Output the (X, Y) coordinate of the center of the cell containing the given text.  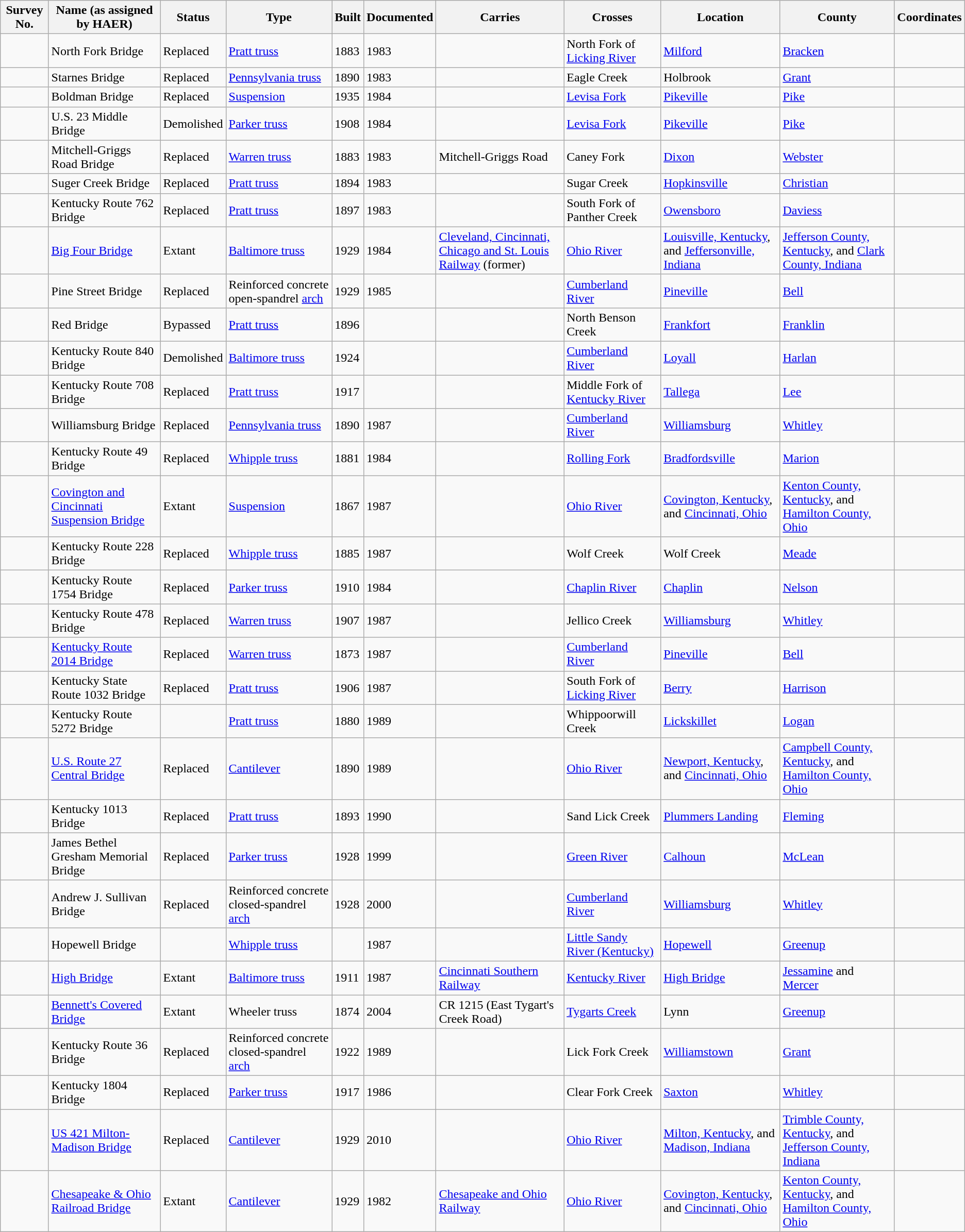
James Bethel Gresham Memorial Bridge (104, 856)
North Benson Creek (612, 325)
Lynn (721, 1011)
Sand Lick Creek (612, 816)
McLean (837, 856)
1894 (348, 183)
Kentucky Route 478 Bridge (104, 620)
Starnes Bridge (104, 77)
Suger Creek Bridge (104, 183)
US 421 Milton-Madison Bridge (104, 1140)
Meade (837, 553)
1873 (348, 654)
Harrison (837, 687)
South Fork of Panther Creek (612, 210)
Dixon (721, 157)
Mitchell-Griggs Road (500, 157)
Harlan (837, 358)
Louisville, Kentucky, and Jeffersonville, Indiana (721, 250)
Crosses (612, 18)
Franklin (837, 325)
1986 (400, 1092)
Webster (837, 157)
Frankfort (721, 325)
Type (279, 18)
Plummers Landing (721, 816)
1874 (348, 1011)
Williamsburg Bridge (104, 426)
Daviess (837, 210)
Bypassed (193, 325)
Survey No. (25, 18)
Kentucky Route 708 Bridge (104, 392)
Jefferson County, Kentucky, and Clark County, Indiana (837, 250)
Kentucky Route 49 Bridge (104, 459)
Big Four Bridge (104, 250)
1897 (348, 210)
1922 (348, 1052)
Saxton (721, 1092)
1910 (348, 587)
Chaplin (721, 587)
Location (721, 18)
Red Bridge (104, 325)
Kentucky 1804 Bridge (104, 1092)
Kentucky Route 1754 Bridge (104, 587)
1982 (400, 1202)
2000 (400, 904)
Kentucky Route 36 Bridge (104, 1052)
South Fork of Licking River (612, 687)
North Fork of Licking River (612, 50)
Bracken (837, 50)
Kentucky Route 5272 Bridge (104, 721)
Marion (837, 459)
1867 (348, 506)
Berry (721, 687)
1885 (348, 553)
Kentucky Route 762 Bridge (104, 210)
Middle Fork of Kentucky River (612, 392)
Williamstown (721, 1052)
North Fork Bridge (104, 50)
Built (348, 18)
Eagle Creek (612, 77)
County (837, 18)
Jessamine and Mercer (837, 978)
Reinforced concrete open-spandrel arch (279, 291)
Lick Fork Creek (612, 1052)
Tallega (721, 392)
CR 1215 (East Tygart's Creek Road) (500, 1011)
Owensboro (721, 210)
Whippoorwill Creek (612, 721)
Cincinnati Southern Railway (500, 978)
Kentucky State Route 1032 Bridge (104, 687)
Documented (400, 18)
Hopewell (721, 944)
Bradfordsville (721, 459)
Kentucky Route 840 Bridge (104, 358)
Campbell County, Kentucky, and Hamilton County, Ohio (837, 769)
Pine Street Bridge (104, 291)
1906 (348, 687)
1893 (348, 816)
Caney Fork (612, 157)
Kentucky River (612, 978)
Logan (837, 721)
1881 (348, 459)
Calhoun (721, 856)
1880 (348, 721)
2004 (400, 1011)
Sugar Creek (612, 183)
Kentucky Route 228 Bridge (104, 553)
Milton, Kentucky, and Madison, Indiana (721, 1140)
Fleming (837, 816)
Hopewell Bridge (104, 944)
Name (as assigned by HAER) (104, 18)
Newport, Kentucky, and Cincinnati, Ohio (721, 769)
Chesapeake and Ohio Railway (500, 1202)
Bennett's Covered Bridge (104, 1011)
Kentucky 1013 Bridge (104, 816)
Lee (837, 392)
Chaplin River (612, 587)
Nelson (837, 587)
Chesapeake & Ohio Railroad Bridge (104, 1202)
Trimble County, Kentucky, and Jefferson County, Indiana (837, 1140)
Rolling Fork (612, 459)
Holbrook (721, 77)
Cleveland, Cincinnati, Chicago and St. Louis Railway (former) (500, 250)
Tygarts Creek (612, 1011)
Status (193, 18)
Wheeler truss (279, 1011)
2010 (400, 1140)
Green River (612, 856)
Andrew J. Sullivan Bridge (104, 904)
1896 (348, 325)
Milford (721, 50)
Hopkinsville (721, 183)
1999 (400, 856)
Boldman Bridge (104, 97)
Lickskillet (721, 721)
1924 (348, 358)
Coordinates (929, 18)
Jellico Creek (612, 620)
U.S. Route 27 Central Bridge (104, 769)
U.S. 23 Middle Bridge (104, 124)
Carries (500, 18)
1907 (348, 620)
1935 (348, 97)
1985 (400, 291)
1911 (348, 978)
1908 (348, 124)
Loyall (721, 358)
Covington and Cincinnati Suspension Bridge (104, 506)
Kentucky Route 2014 Bridge (104, 654)
Clear Fork Creek (612, 1092)
Christian (837, 183)
Mitchell-Griggs Road Bridge (104, 157)
Little Sandy River (Kentucky) (612, 944)
1990 (400, 816)
